Locate the cell with the specified text and output its [x, y] center coordinate. 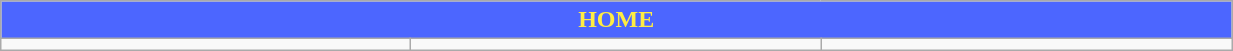
HOME [616, 20]
